From the cell containing the given text, extract its center point as [x, y] coordinate. 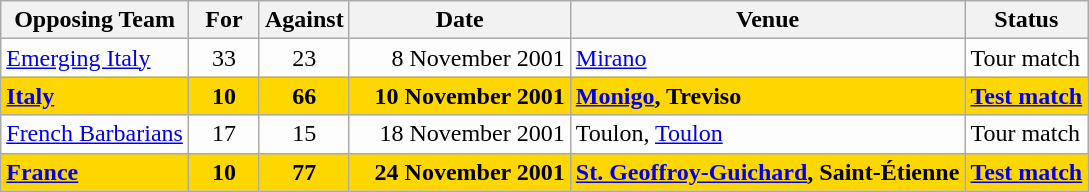
Monigo, Treviso [768, 96]
France [95, 172]
Italy [95, 96]
Toulon, Toulon [768, 134]
St. Geoffroy-Guichard, Saint-Étienne [768, 172]
66 [304, 96]
18 November 2001 [460, 134]
10 November 2001 [460, 96]
Venue [768, 20]
77 [304, 172]
Opposing Team [95, 20]
24 November 2001 [460, 172]
French Barbarians [95, 134]
For [224, 20]
Status [1026, 20]
8 November 2001 [460, 58]
17 [224, 134]
Date [460, 20]
23 [304, 58]
15 [304, 134]
33 [224, 58]
Emerging Italy [95, 58]
Against [304, 20]
Mirano [768, 58]
